Pinpoint the cell where the given text exists, returning its [X, Y] midpoint coordinate. 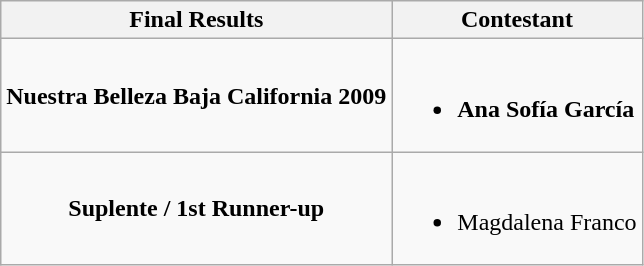
Ana Sofía García [517, 96]
Nuestra Belleza Baja California 2009 [196, 96]
Contestant [517, 20]
Magdalena Franco [517, 208]
Suplente / 1st Runner-up [196, 208]
Final Results [196, 20]
